Output the [X, Y] coordinate of the center of the cell containing the given text.  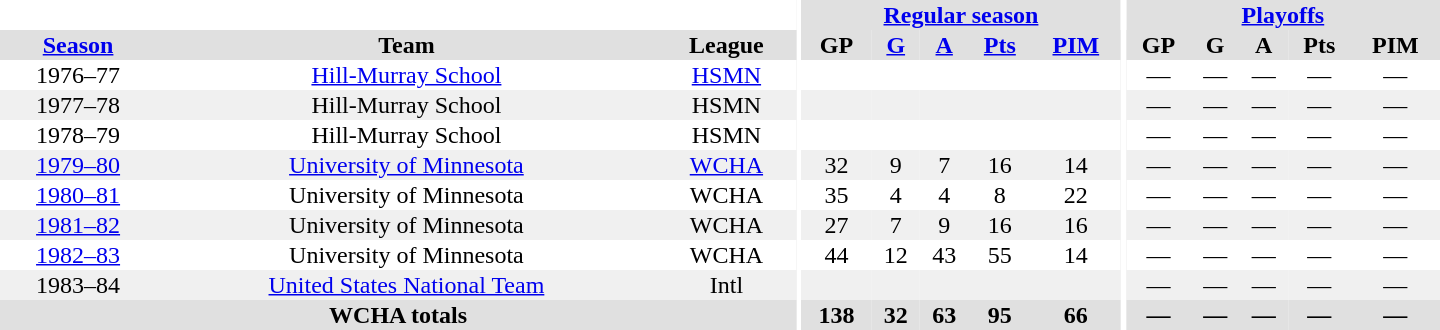
22 [1076, 195]
Intl [726, 285]
1977–78 [78, 105]
WCHA totals [398, 315]
1981–82 [78, 225]
1979–80 [78, 165]
1976–77 [78, 75]
43 [944, 255]
66 [1076, 315]
1978–79 [78, 135]
Playoffs [1283, 15]
1980–81 [78, 195]
8 [1000, 195]
1983–84 [78, 285]
Regular season [960, 15]
12 [896, 255]
35 [836, 195]
27 [836, 225]
Team [406, 45]
44 [836, 255]
63 [944, 315]
League [726, 45]
138 [836, 315]
United States National Team [406, 285]
1982–83 [78, 255]
Season [78, 45]
55 [1000, 255]
95 [1000, 315]
